Identify which cell holds the provided text, then report its (X, Y) central coordinate. 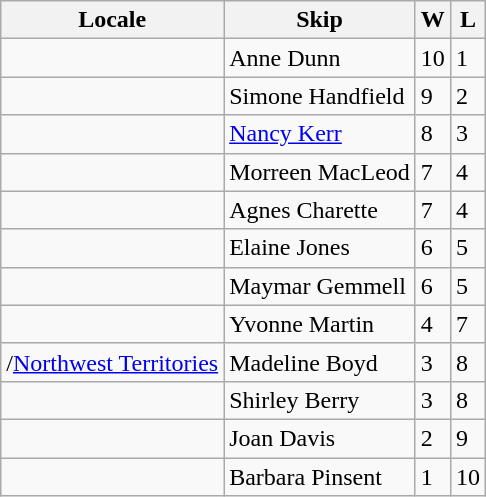
Maymar Gemmell (320, 286)
Barbara Pinsent (320, 477)
Agnes Charette (320, 210)
Yvonne Martin (320, 324)
Elaine Jones (320, 248)
Shirley Berry (320, 400)
Simone Handfield (320, 96)
Skip (320, 20)
Anne Dunn (320, 58)
L (468, 20)
W (432, 20)
Madeline Boyd (320, 362)
/Northwest Territories (112, 362)
Morreen MacLeod (320, 172)
Nancy Kerr (320, 134)
Joan Davis (320, 438)
Locale (112, 20)
